Output the [X, Y] coordinate of the center of the cell containing the given text.  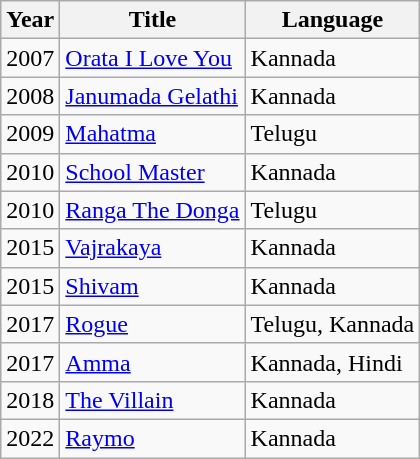
Mahatma [152, 134]
Vajrakaya [152, 248]
Kannada, Hindi [332, 362]
The Villain [152, 400]
Amma [152, 362]
Language [332, 20]
Ranga The Donga [152, 210]
2022 [30, 438]
School Master [152, 172]
2009 [30, 134]
Title [152, 20]
Janumada Gelathi [152, 96]
Year [30, 20]
Rogue [152, 324]
Shivam [152, 286]
2007 [30, 58]
Raymo [152, 438]
Orata I Love You [152, 58]
2008 [30, 96]
Telugu, Kannada [332, 324]
2018 [30, 400]
